Capture the cell that displays the provided text and extract its [X, Y] central coordinate. 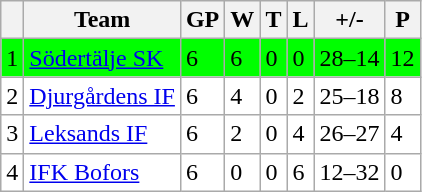
26–27 [350, 134]
P [402, 20]
8 [402, 96]
T [274, 20]
IFK Bofors [102, 172]
12 [402, 58]
25–18 [350, 96]
1 [12, 58]
L [300, 20]
+/- [350, 20]
3 [12, 134]
Södertälje SK [102, 58]
W [242, 20]
GP [202, 20]
Team [102, 20]
28–14 [350, 58]
Leksands IF [102, 134]
Djurgårdens IF [102, 96]
12–32 [350, 172]
